Find where the given text appears and provide that cell's center as (X, Y) coordinate. 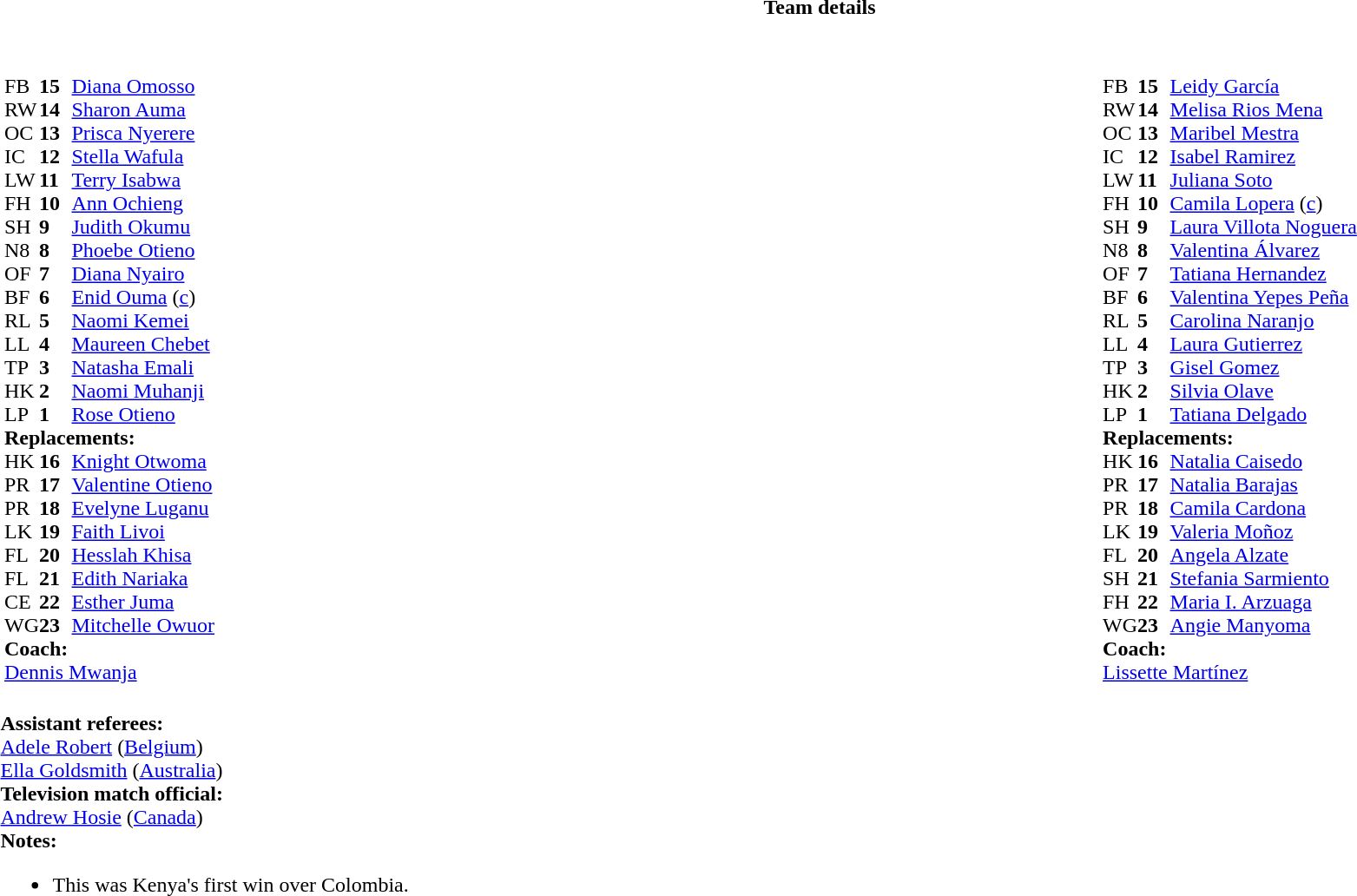
Valentine Otieno (142, 484)
Natasha Emali (142, 368)
Prisca Nyerere (142, 134)
Stella Wafula (142, 156)
Diana Nyairo (142, 274)
Sharon Auma (142, 109)
Valentina Yepes Peña (1264, 297)
Ann Ochieng (142, 203)
CE (22, 603)
Carolina Naranjo (1264, 321)
Lissette Martínez (1229, 672)
Angie Manyoma (1264, 625)
Naomi Muhanji (142, 391)
Valentina Álvarez (1264, 250)
Leidy García (1264, 87)
Hesslah Khisa (142, 556)
Laura Villota Noguera (1264, 227)
Silvia Olave (1264, 391)
Camila Lopera (c) (1264, 203)
Judith Okumu (142, 227)
Angela Alzate (1264, 556)
Mitchelle Owuor (142, 625)
Maribel Mestra (1264, 134)
Faith Livoi (142, 531)
Natalia Barajas (1264, 484)
Enid Ouma (c) (142, 297)
Camila Cardona (1264, 509)
Melisa Rios Mena (1264, 109)
Terry Isabwa (142, 181)
Juliana Soto (1264, 181)
Phoebe Otieno (142, 250)
Tatiana Delgado (1264, 415)
Gisel Gomez (1264, 368)
Valeria Moñoz (1264, 531)
Maureen Chebet (142, 344)
Isabel Ramirez (1264, 156)
Knight Otwoma (142, 462)
Naomi Kemei (142, 321)
Diana Omosso (142, 87)
Rose Otieno (142, 415)
Evelyne Luganu (142, 509)
Maria I. Arzuaga (1264, 603)
Stefania Sarmiento (1264, 578)
Edith Nariaka (142, 578)
Laura Gutierrez (1264, 344)
Dennis Mwanja (109, 672)
Natalia Caisedo (1264, 462)
Esther Juma (142, 603)
Tatiana Hernandez (1264, 274)
